Search for the cell housing the specified text and yield its (X, Y) center coordinate. 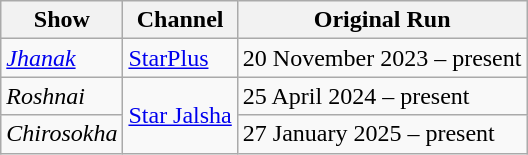
StarPlus (180, 58)
20 November 2023 – present (382, 58)
Original Run (382, 20)
Chirosokha (62, 134)
Roshnai (62, 96)
25 April 2024 – present (382, 96)
Channel (180, 20)
Star Jalsha (180, 115)
Jhanak (62, 58)
27 January 2025 – present (382, 134)
Show (62, 20)
